Capture the cell that displays the provided text and extract its (X, Y) central coordinate. 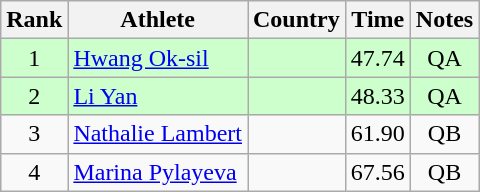
Marina Pylayeva (158, 172)
61.90 (378, 134)
48.33 (378, 96)
47.74 (378, 58)
Rank (34, 20)
Nathalie Lambert (158, 134)
Time (378, 20)
Country (297, 20)
2 (34, 96)
4 (34, 172)
1 (34, 58)
Hwang Ok-sil (158, 58)
Athlete (158, 20)
67.56 (378, 172)
Li Yan (158, 96)
Notes (444, 20)
3 (34, 134)
